Locate the cell with the specified text and output its (X, Y) center coordinate. 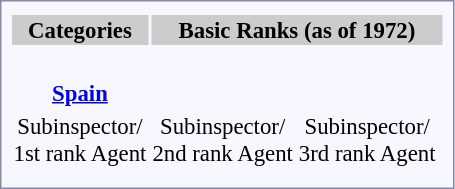
Basic Ranks (as of 1972) (297, 30)
Subinspector/2nd rank Agent (222, 140)
Categories (80, 30)
Spain (80, 80)
Subinspector/1st rank Agent (80, 140)
Subinspector/3rd rank Agent (367, 140)
